Pinpoint the cell where the given text exists, returning its [x, y] midpoint coordinate. 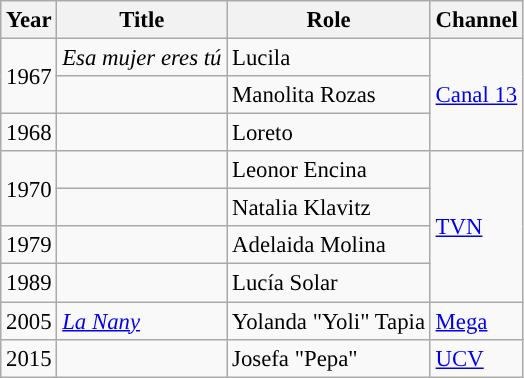
Channel [476, 20]
Esa mujer eres tú [142, 58]
Role [329, 20]
Manolita Rozas [329, 95]
1967 [29, 76]
Leonor Encina [329, 170]
La Nany [142, 321]
Adelaida Molina [329, 245]
Canal 13 [476, 96]
2005 [29, 321]
1989 [29, 283]
Lucila [329, 58]
Title [142, 20]
Lucía Solar [329, 283]
Josefa "Pepa" [329, 358]
UCV [476, 358]
2015 [29, 358]
1968 [29, 133]
Loreto [329, 133]
Natalia Klavitz [329, 208]
Year [29, 20]
Mega [476, 321]
TVN [476, 226]
1979 [29, 245]
1970 [29, 188]
Yolanda "Yoli" Tapia [329, 321]
